Determine the (x, y) coordinate at the center of the cell enclosing the given text.  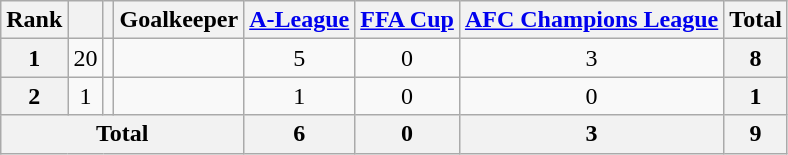
2 (34, 96)
9 (756, 134)
AFC Champions League (591, 20)
6 (300, 134)
A-League (300, 20)
Goalkeeper (179, 20)
5 (300, 58)
Rank (34, 20)
8 (756, 58)
FFA Cup (408, 20)
20 (86, 58)
